Capture the cell that displays the provided text and extract its [x, y] central coordinate. 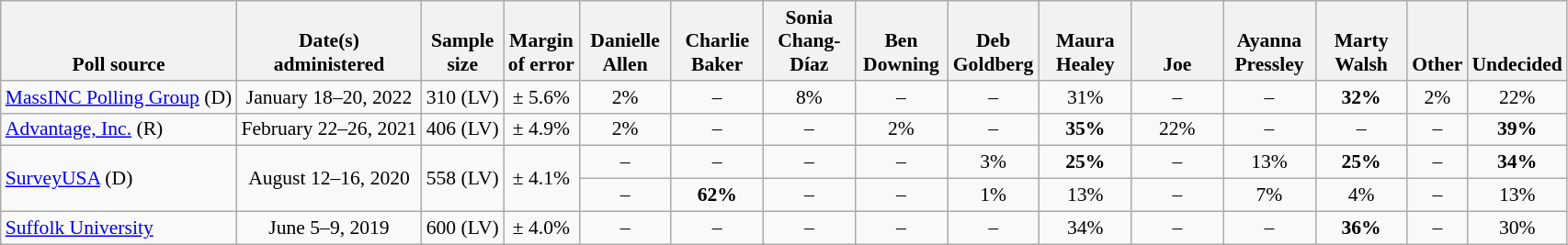
January 18–20, 2022 [329, 97]
3% [994, 162]
7% [1269, 195]
AyannaPressley [1269, 40]
± 4.9% [541, 129]
Marginof error [541, 40]
MartyWalsh [1361, 40]
32% [1361, 97]
Samplesize [463, 40]
8% [809, 97]
Advantage, Inc. (R) [119, 129]
DanielleAllen [625, 40]
BenDowning [901, 40]
Suffolk University [119, 228]
February 22–26, 2021 [329, 129]
4% [1361, 195]
62% [717, 195]
June 5–9, 2019 [329, 228]
DebGoldberg [994, 40]
MassINC Polling Group (D) [119, 97]
600 (LV) [463, 228]
Other [1437, 40]
558 (LV) [463, 178]
31% [1085, 97]
CharlieBaker [717, 40]
± 4.1% [541, 178]
36% [1361, 228]
Poll source [119, 40]
SoniaChang-Díaz [809, 40]
Date(s)administered [329, 40]
1% [994, 195]
39% [1517, 129]
± 5.6% [541, 97]
August 12–16, 2020 [329, 178]
Undecided [1517, 40]
310 (LV) [463, 97]
± 4.0% [541, 228]
SurveyUSA (D) [119, 178]
30% [1517, 228]
MauraHealey [1085, 40]
Joe [1177, 40]
35% [1085, 129]
406 (LV) [463, 129]
